Search for the cell housing the specified text and yield its (X, Y) center coordinate. 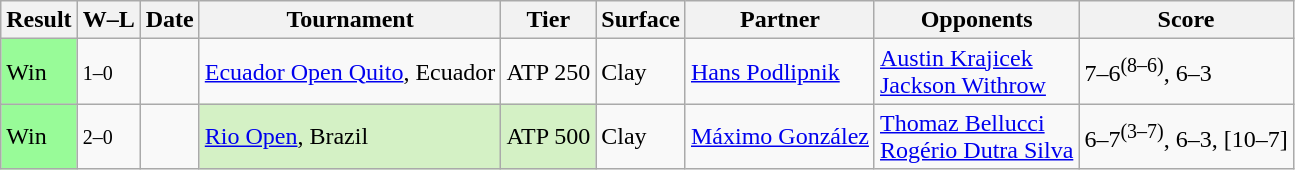
Thomaz Bellucci Rogério Dutra Silva (976, 136)
Surface (641, 20)
Hans Podlipnik (780, 72)
ATP 500 (548, 136)
Date (170, 20)
Result (39, 20)
2–0 (108, 136)
1–0 (108, 72)
6–7(3–7), 6–3, [10–7] (1186, 136)
Máximo González (780, 136)
Score (1186, 20)
Partner (780, 20)
Austin Krajicek Jackson Withrow (976, 72)
Tournament (350, 20)
Rio Open, Brazil (350, 136)
Tier (548, 20)
Opponents (976, 20)
W–L (108, 20)
7–6(8–6), 6–3 (1186, 72)
ATP 250 (548, 72)
Ecuador Open Quito, Ecuador (350, 72)
